Find where the given text appears and provide that cell's center as (X, Y) coordinate. 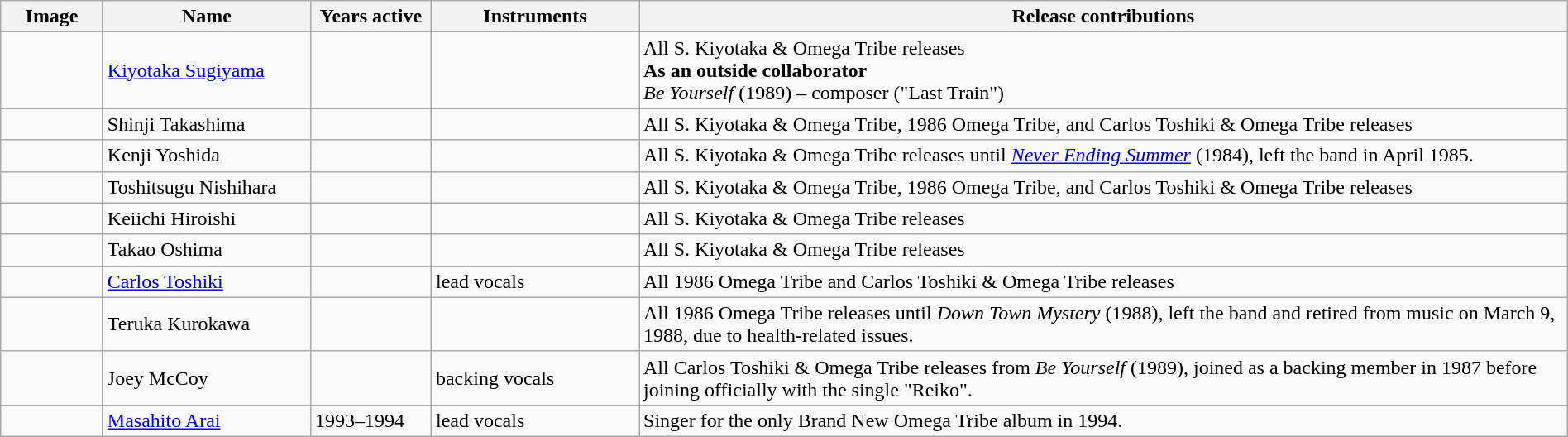
All S. Kiyotaka & Omega Tribe releases As an outside collaborator Be Yourself (1989) – composer ("Last Train") (1103, 70)
Carlos Toshiki (207, 281)
Kenji Yoshida (207, 156)
Release contributions (1103, 17)
Toshitsugu Nishihara (207, 187)
Singer for the only Brand New Omega Tribe album in 1994. (1103, 420)
Keiichi Hiroishi (207, 218)
Instruments (534, 17)
Years active (370, 17)
Shinji Takashima (207, 124)
All 1986 Omega Tribe releases until Down Town Mystery (1988), left the band and retired from music on March 9, 1988, due to health-related issues. (1103, 324)
1993–1994 (370, 420)
All 1986 Omega Tribe and Carlos Toshiki & Omega Tribe releases (1103, 281)
Name (207, 17)
Image (52, 17)
All S. Kiyotaka & Omega Tribe releases until Never Ending Summer (1984), left the band in April 1985. (1103, 156)
backing vocals (534, 377)
Kiyotaka Sugiyama (207, 70)
Takao Oshima (207, 250)
Teruka Kurokawa (207, 324)
Masahito Arai (207, 420)
Joey McCoy (207, 377)
